Extract the [x, y] coordinate from the center of the cell holding the provided text.  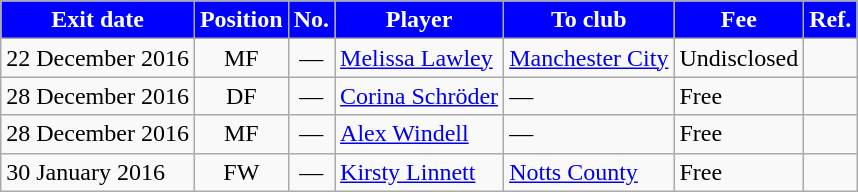
FW [241, 172]
Alex Windell [420, 134]
DF [241, 96]
Position [241, 20]
Player [420, 20]
Corina Schröder [420, 96]
No. [311, 20]
Exit date [98, 20]
Kirsty Linnett [420, 172]
22 December 2016 [98, 58]
To club [589, 20]
Manchester City [589, 58]
Notts County [589, 172]
30 January 2016 [98, 172]
Melissa Lawley [420, 58]
Fee [739, 20]
Ref. [830, 20]
Undisclosed [739, 58]
